Determine the [x, y] coordinate at the center of the cell enclosing the given text.  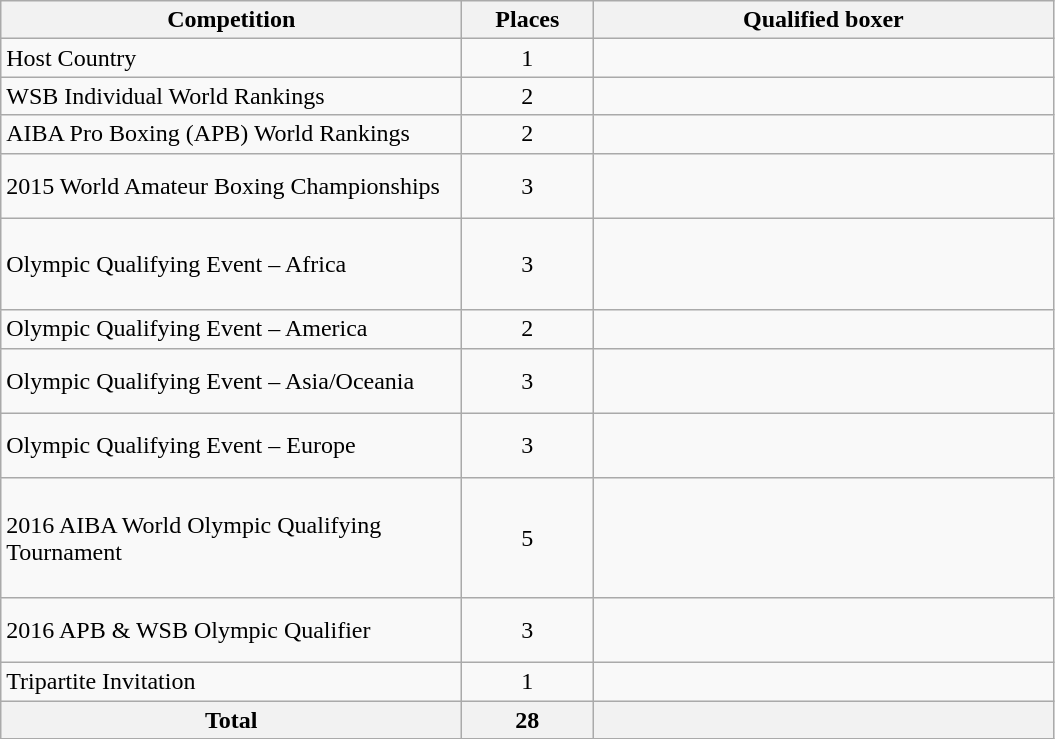
5 [528, 538]
AIBA Pro Boxing (APB) World Rankings [232, 134]
Tripartite Invitation [232, 681]
2016 AIBA World Olympic Qualifying Tournament [232, 538]
Total [232, 719]
Olympic Qualifying Event – Asia/Oceania [232, 380]
2015 World Amateur Boxing Championships [232, 186]
Competition [232, 20]
Places [528, 20]
Olympic Qualifying Event – America [232, 329]
Qualified boxer [824, 20]
Olympic Qualifying Event – Africa [232, 264]
WSB Individual World Rankings [232, 96]
2016 APB & WSB Olympic Qualifier [232, 630]
Olympic Qualifying Event – Europe [232, 446]
Host Country [232, 58]
28 [528, 719]
